Provide the (X, Y) coordinate of the cell's center where the given text is located.  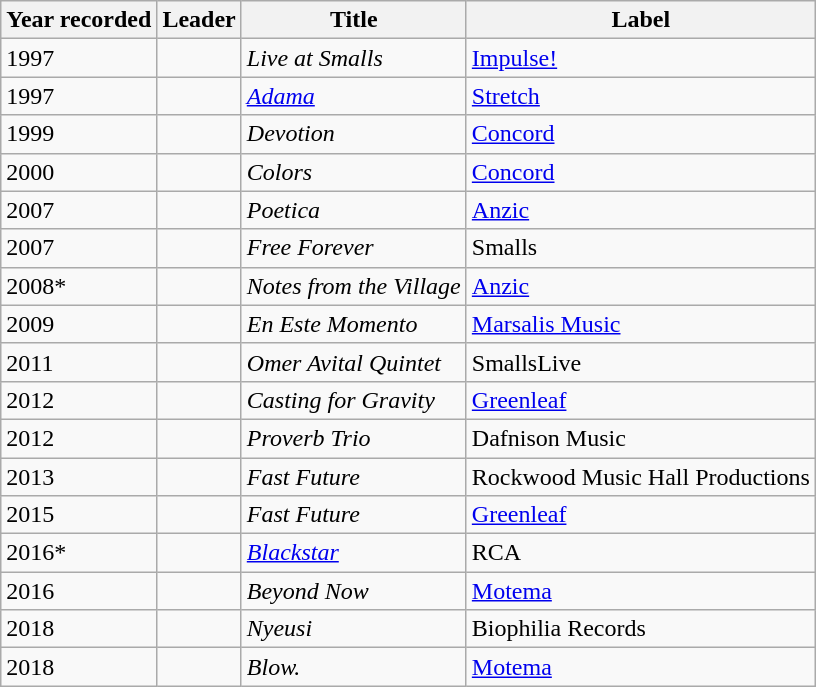
Marsalis Music (640, 324)
2016 (79, 591)
Nyeusi (354, 629)
2000 (79, 172)
2013 (79, 477)
En Este Momento (354, 324)
Year recorded (79, 20)
RCA (640, 553)
Poetica (354, 210)
Blackstar (354, 553)
Stretch (640, 96)
2016* (79, 553)
Leader (199, 20)
Smalls (640, 248)
Title (354, 20)
1999 (79, 134)
2011 (79, 362)
Beyond Now (354, 591)
Blow. (354, 667)
Adama (354, 96)
Dafnison Music (640, 438)
Biophilia Records (640, 629)
Proverb Trio (354, 438)
SmallsLive (640, 362)
Devotion (354, 134)
2008* (79, 286)
Casting for Gravity (354, 400)
Notes from the Village (354, 286)
Impulse! (640, 58)
Omer Avital Quintet (354, 362)
Live at Smalls (354, 58)
Free Forever (354, 248)
Rockwood Music Hall Productions (640, 477)
2009 (79, 324)
Label (640, 20)
2015 (79, 515)
Colors (354, 172)
